For the text-containing cell, return its midpoint in [X, Y] coordinate format. 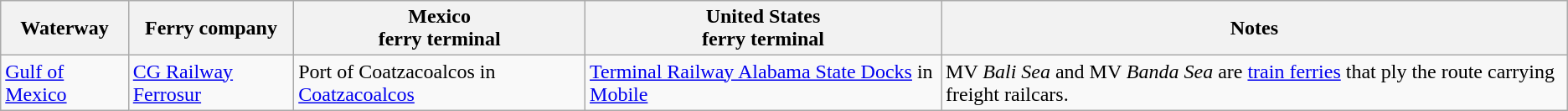
Notes [1255, 29]
Terminal Railway Alabama State Docks in Mobile [764, 82]
United Statesferry terminal [764, 29]
CG Railway Ferrosur [211, 82]
Waterway [64, 29]
Mexicoferry terminal [440, 29]
Ferry company [211, 29]
MV Bali Sea and MV Banda Sea are train ferries that ply the route carrying freight railcars. [1255, 82]
Gulf of Mexico [64, 82]
Port of Coatzacoalcos in Coatzacoalcos [440, 82]
